Capture the cell that displays the provided text and extract its [X, Y] central coordinate. 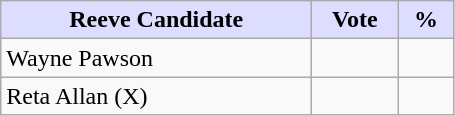
Reta Allan (X) [156, 96]
Reeve Candidate [156, 20]
Wayne Pawson [156, 58]
Vote [355, 20]
% [426, 20]
